For the text-containing cell, return its midpoint in [X, Y] coordinate format. 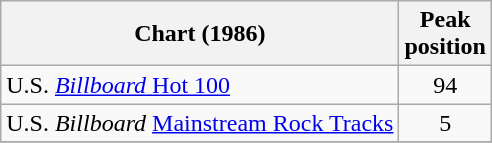
Peakposition [445, 34]
94 [445, 85]
U.S. Billboard Hot 100 [200, 85]
5 [445, 123]
Chart (1986) [200, 34]
U.S. Billboard Mainstream Rock Tracks [200, 123]
